Find where the given text appears and provide that cell's center as [X, Y] coordinate. 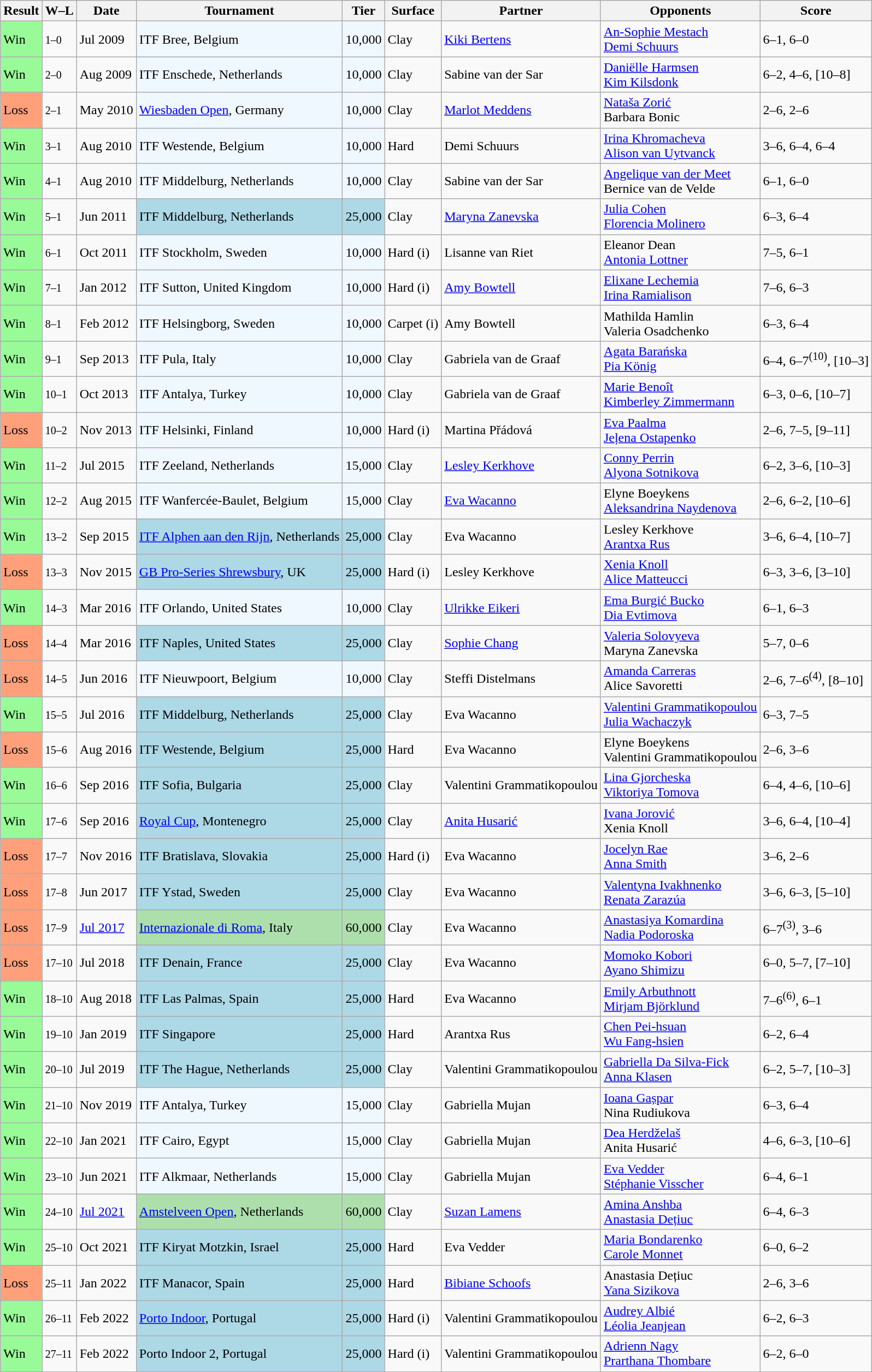
26–11 [59, 1318]
ITF Alphen aan den Rijn, Netherlands [239, 536]
Result [21, 11]
Jan 2022 [106, 1282]
6–2, 6–0 [816, 1353]
25–11 [59, 1282]
14–5 [59, 678]
7–5, 6–1 [816, 252]
3–6, 6–4, 6–4 [816, 145]
Kiki Bertens [521, 39]
8–1 [59, 323]
ITF Denain, France [239, 962]
Arantxa Rus [521, 1034]
6–2, 6–4 [816, 1034]
3–6, 6–4, [10–4] [816, 820]
6–1, 6–3 [816, 607]
12–2 [59, 501]
2–1 [59, 110]
Score [816, 11]
Emily Arbuthnott Mirjam Björklund [680, 998]
10–1 [59, 394]
Nov 2016 [106, 856]
17–8 [59, 891]
Tournament [239, 11]
3–6, 2–6 [816, 856]
Nov 2015 [106, 572]
7–6, 6–3 [816, 287]
22–10 [59, 1140]
Marie Benoît Kimberley Zimmermann [680, 394]
Jun 2011 [106, 216]
2–6, 7–5, [9–11] [816, 429]
Jan 2021 [106, 1140]
Steffi Distelmans [521, 678]
ITF Ystad, Sweden [239, 891]
Ema Burgić Bucko Dia Evtimova [680, 607]
Angelique van der Meet Bernice van de Velde [680, 181]
ITF Helsinki, Finland [239, 429]
6–0, 5–7, [7–10] [816, 962]
An-Sophie Mestach Demi Schuurs [680, 39]
Nov 2013 [106, 429]
Internazionale di Roma, Italy [239, 927]
5–1 [59, 216]
Adrienn Nagy Prarthana Thombare [680, 1353]
ITF Manacor, Spain [239, 1282]
15–5 [59, 714]
3–6, 6–3, [5–10] [816, 891]
5–7, 0–6 [816, 643]
ITF Singapore [239, 1034]
7–1 [59, 287]
ITF Nieuwpoort, Belgium [239, 678]
Dea Herdželaš Anita Husarić [680, 1140]
Royal Cup, Montenegro [239, 820]
ITF Cairo, Egypt [239, 1140]
Daniëlle Harmsen Kim Kilsdonk [680, 74]
Jun 2016 [106, 678]
Porto Indoor, Portugal [239, 1318]
Feb 2012 [106, 323]
Xenia Knoll Alice Matteucci [680, 572]
Lina Gjorcheska Viktoriya Tomova [680, 785]
Oct 2013 [106, 394]
Ioana Gașpar Nina Rudiukova [680, 1105]
15–6 [59, 749]
ITF Kiryat Motzkin, Israel [239, 1247]
Martina Přádová [521, 429]
19–10 [59, 1034]
Valeria Solovyeva Maryna Zanevska [680, 643]
Aug 2009 [106, 74]
Jul 2018 [106, 962]
Amina Anshba Anastasia Dețiuc [680, 1211]
Aug 2016 [106, 749]
Aug 2018 [106, 998]
Anita Husarić [521, 820]
2–6, 7–6(4), [8–10] [816, 678]
ITF Helsingborg, Sweden [239, 323]
Wiesbaden Open, Germany [239, 110]
17–9 [59, 927]
Maria Bondarenko Carole Monnet [680, 1247]
2–6, 6–2, [10–6] [816, 501]
ITF Sutton, United Kingdom [239, 287]
Jul 2019 [106, 1069]
ITF Wanfercée-Baulet, Belgium [239, 501]
Lisanne van Riet [521, 252]
4–1 [59, 181]
Valentini Grammatikopoulou Julia Wachaczyk [680, 714]
ITF Stockholm, Sweden [239, 252]
ITF Orlando, United States [239, 607]
Date [106, 11]
Porto Indoor 2, Portugal [239, 1353]
ITF Las Palmas, Spain [239, 998]
17–10 [59, 962]
Eleanor Dean Antonia Lottner [680, 252]
Nataša Zorić Barbara Bonic [680, 110]
17–6 [59, 820]
Demi Schuurs [521, 145]
Anastasiya Komardina Nadia Podoroska [680, 927]
Opponents [680, 11]
Jul 2009 [106, 39]
Jun 2021 [106, 1176]
Lesley Kerkhove Arantxa Rus [680, 536]
Conny Perrin Alyona Sotnikova [680, 465]
23–10 [59, 1176]
Eva Vedder Stéphanie Visscher [680, 1176]
Valentyna Ivakhnenko Renata Zarazúa [680, 891]
Jul 2015 [106, 465]
Sep 2015 [106, 536]
Jan 2012 [106, 287]
Jul 2016 [106, 714]
Audrey Albié Léolia Jeanjean [680, 1318]
ITF Naples, United States [239, 643]
3–6, 6–4, [10–7] [816, 536]
25–10 [59, 1247]
ITF Alkmaar, Netherlands [239, 1176]
1–0 [59, 39]
Eva Vedder [521, 1247]
Elixane Lechemia Irina Ramialison [680, 287]
6–2, 6–3 [816, 1318]
Maryna Zanevska [521, 216]
Jan 2019 [106, 1034]
13–3 [59, 572]
6–2, 5–7, [10–3] [816, 1069]
14–3 [59, 607]
Jul 2017 [106, 927]
21–10 [59, 1105]
Irina Khromacheva Alison van Uytvanck [680, 145]
Anastasia Dețiuc Yana Sizikova [680, 1282]
18–10 [59, 998]
16–6 [59, 785]
13–2 [59, 536]
Jul 2021 [106, 1211]
W–L [59, 11]
Mathilda Hamlin Valeria Osadchenko [680, 323]
7–6(6), 6–1 [816, 998]
Agata Barańska Pia König [680, 358]
GB Pro-Series Shrewsbury, UK [239, 572]
Bibiane Schoofs [521, 1282]
27–11 [59, 1353]
6–4, 6–7(10), [10–3] [816, 358]
Gabriella Da Silva-Fick Anna Klasen [680, 1069]
ITF The Hague, Netherlands [239, 1069]
11–2 [59, 465]
Jocelyn Rae Anna Smith [680, 856]
2–6, 2–6 [816, 110]
Tier [364, 11]
Elyne Boeykens Valentini Grammatikopoulou [680, 749]
Partner [521, 11]
2–0 [59, 74]
ITF Enschede, Netherlands [239, 74]
Carpet (i) [413, 323]
Amstelveen Open, Netherlands [239, 1211]
ITF Bree, Belgium [239, 39]
Surface [413, 11]
Oct 2011 [106, 252]
6–4, 4–6, [10–6] [816, 785]
Jun 2017 [106, 891]
Sophie Chang [521, 643]
6–3, 0–6, [10–7] [816, 394]
Nov 2019 [106, 1105]
6–7(3), 3–6 [816, 927]
10–2 [59, 429]
6–3, 7–5 [816, 714]
20–10 [59, 1069]
17–7 [59, 856]
ITF Zeeland, Netherlands [239, 465]
4–6, 6–3, [10–6] [816, 1140]
May 2010 [106, 110]
Elyne Boeykens Aleksandrina Naydenova [680, 501]
Sep 2013 [106, 358]
Ulrikke Eikeri [521, 607]
ITF Pula, Italy [239, 358]
6–0, 6–2 [816, 1247]
Momoko Kobori Ayano Shimizu [680, 962]
24–10 [59, 1211]
6–1 [59, 252]
Aug 2015 [106, 501]
Eva Paalma Jeļena Ostapenko [680, 429]
ITF Bratislava, Slovakia [239, 856]
Amanda Carreras Alice Savoretti [680, 678]
ITF Sofia, Bulgaria [239, 785]
14–4 [59, 643]
Marlot Meddens [521, 110]
6–2, 3–6, [10–3] [816, 465]
6–4, 6–1 [816, 1176]
Oct 2021 [106, 1247]
Chen Pei-hsuan Wu Fang-hsien [680, 1034]
6–4, 6–3 [816, 1211]
6–2, 4–6, [10–8] [816, 74]
9–1 [59, 358]
Suzan Lamens [521, 1211]
Julia Cohen Florencia Molinero [680, 216]
Ivana Jorović Xenia Knoll [680, 820]
3–1 [59, 145]
6–3, 3–6, [3–10] [816, 572]
